Return [x, y] of the center of cell containing provided text 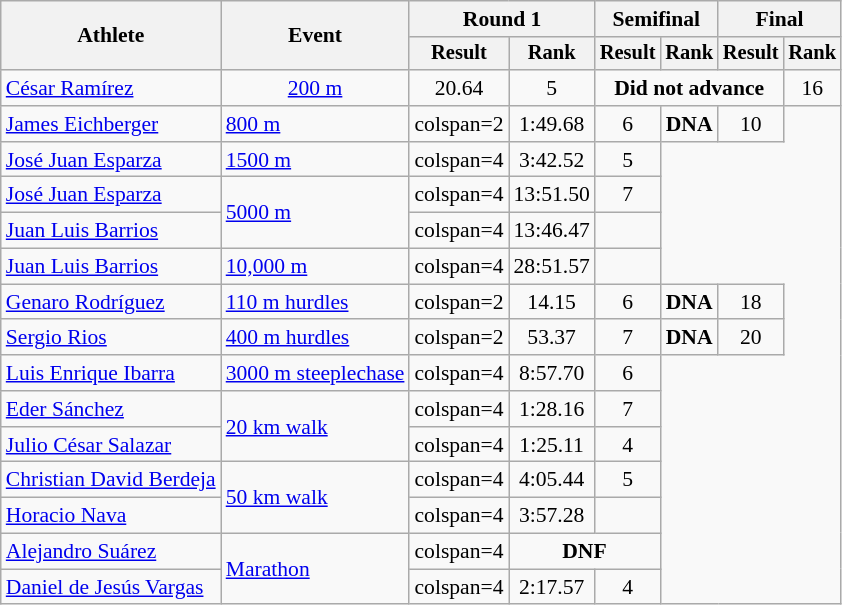
18 [751, 302]
53.37 [551, 338]
DNF [584, 552]
28:51.57 [551, 267]
20 km walk [316, 426]
13:46.47 [551, 231]
Final [780, 19]
3000 m steeplechase [316, 373]
13:51.50 [551, 195]
Eder Sánchez [111, 409]
50 km walk [316, 498]
2:17.57 [551, 587]
Semifinal [656, 19]
20 [751, 338]
20.64 [458, 88]
8:57.70 [551, 373]
Sergio Rios [111, 338]
Genaro Rodríguez [111, 302]
Daniel de Jesús Vargas [111, 587]
4:05.44 [551, 480]
1:49.68 [551, 124]
Christian David Berdeja [111, 480]
10,000 m [316, 267]
400 m hurdles [316, 338]
Horacio Nava [111, 516]
1500 m [316, 160]
1:25.11 [551, 445]
3:57.28 [551, 516]
Round 1 [502, 19]
200 m [316, 88]
Alejandro Suárez [111, 552]
110 m hurdles [316, 302]
Event [316, 36]
Julio César Salazar [111, 445]
Marathon [316, 570]
Luis Enrique Ibarra [111, 373]
César Ramírez [111, 88]
16 [812, 88]
14.15 [551, 302]
10 [751, 124]
3:42.52 [551, 160]
Did not advance [690, 88]
Athlete [111, 36]
5000 m [316, 212]
1:28.16 [551, 409]
800 m [316, 124]
James Eichberger [111, 124]
